Pinpoint the cell where the given text exists, returning its (x, y) midpoint coordinate. 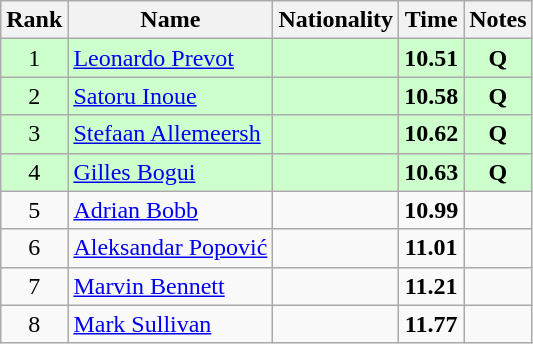
6 (34, 248)
3 (34, 134)
Nationality (336, 20)
2 (34, 96)
Gilles Bogui (170, 172)
Rank (34, 20)
4 (34, 172)
Marvin Bennett (170, 286)
11.21 (432, 286)
Leonardo Prevot (170, 58)
Time (432, 20)
10.63 (432, 172)
11.77 (432, 324)
Adrian Bobb (170, 210)
Satoru Inoue (170, 96)
10.51 (432, 58)
1 (34, 58)
10.62 (432, 134)
10.58 (432, 96)
Notes (498, 20)
5 (34, 210)
10.99 (432, 210)
Aleksandar Popović (170, 248)
11.01 (432, 248)
Name (170, 20)
7 (34, 286)
Mark Sullivan (170, 324)
Stefaan Allemeersh (170, 134)
8 (34, 324)
